Detect which cell encompasses the target text, then output its [x, y] center coordinate. 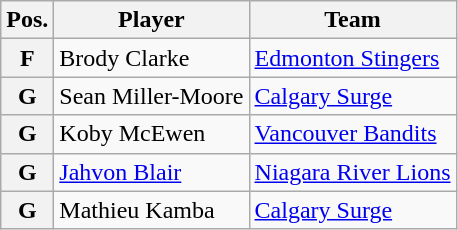
Vancouver Bandits [352, 134]
Team [352, 20]
Niagara River Lions [352, 172]
Jahvon Blair [152, 172]
Brody Clarke [152, 58]
F [28, 58]
Player [152, 20]
Sean Miller-Moore [152, 96]
Pos. [28, 20]
Koby McEwen [152, 134]
Edmonton Stingers [352, 58]
Mathieu Kamba [152, 210]
